Pinpoint the cell where the given text exists, returning its [X, Y] midpoint coordinate. 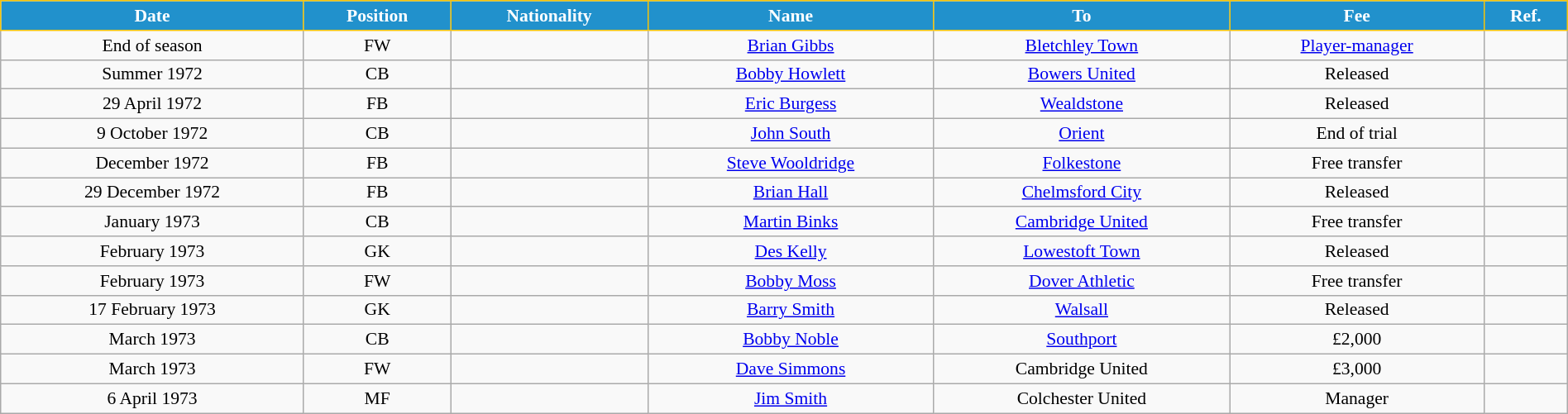
9 October 1972 [152, 134]
Folkestone [1082, 163]
Brian Gibbs [791, 45]
Bowers United [1082, 74]
Fee [1357, 16]
Dover Athletic [1082, 281]
Chelmsford City [1082, 193]
End of season [152, 45]
£2,000 [1357, 340]
To [1082, 16]
End of trial [1357, 134]
Southport [1082, 340]
Eric Burgess [791, 104]
Martin Binks [791, 222]
Dave Simmons [791, 369]
Barry Smith [791, 310]
Orient [1082, 134]
MF [377, 398]
Brian Hall [791, 193]
Bletchley Town [1082, 45]
Nationality [549, 16]
Date [152, 16]
Walsall [1082, 310]
Bobby Moss [791, 281]
£3,000 [1357, 369]
John South [791, 134]
Position [377, 16]
January 1973 [152, 222]
Summer 1972 [152, 74]
Bobby Noble [791, 340]
Manager [1357, 398]
December 1972 [152, 163]
Lowestoft Town [1082, 251]
Des Kelly [791, 251]
Wealdstone [1082, 104]
Jim Smith [791, 398]
Ref. [1525, 16]
Bobby Howlett [791, 74]
Player-manager [1357, 45]
29 December 1972 [152, 193]
29 April 1972 [152, 104]
Steve Wooldridge [791, 163]
Colchester United [1082, 398]
Name [791, 16]
17 February 1973 [152, 310]
6 April 1973 [152, 398]
